Pinpoint the cell where the given text exists, returning its [x, y] midpoint coordinate. 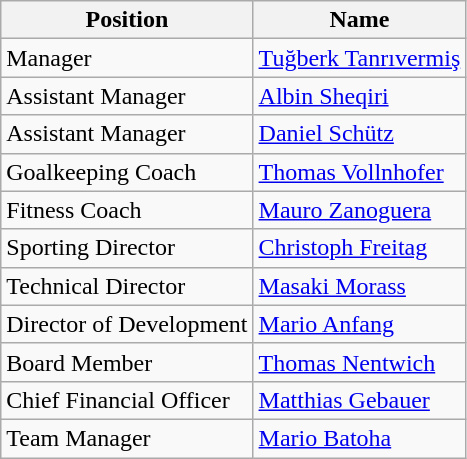
Thomas Nentwich [360, 362]
Fitness Coach [127, 210]
Daniel Schütz [360, 134]
Mauro Zanoguera [360, 210]
Sporting Director [127, 248]
Thomas Vollnhofer [360, 172]
Chief Financial Officer [127, 400]
Board Member [127, 362]
Goalkeeping Coach [127, 172]
Tuğberk Tanrıvermiş [360, 58]
Technical Director [127, 286]
Masaki Morass [360, 286]
Matthias Gebauer [360, 400]
Name [360, 20]
Position [127, 20]
Christoph Freitag [360, 248]
Team Manager [127, 438]
Albin Sheqiri [360, 96]
Director of Development [127, 324]
Manager [127, 58]
Mario Anfang [360, 324]
Mario Batoha [360, 438]
